Detect which cell encompasses the target text, then output its (X, Y) center coordinate. 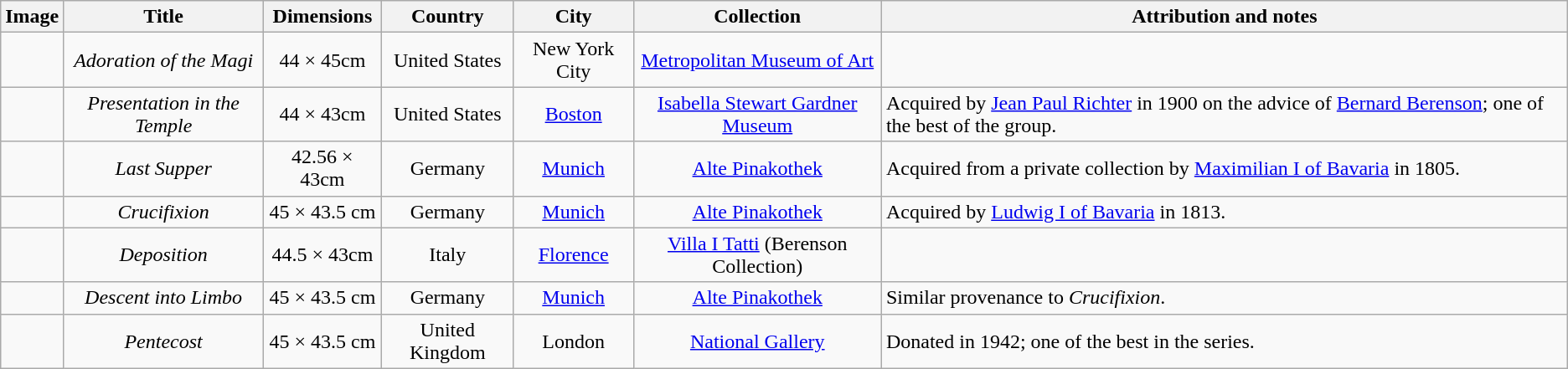
United Kingdom (447, 341)
44 × 43cm (322, 114)
Boston (573, 114)
Deposition (164, 254)
London (573, 341)
Florence (573, 254)
Country (447, 17)
Crucifixion (164, 212)
42.56 × 43cm (322, 169)
Descent into Limbo (164, 298)
Last Supper (164, 169)
Villa I Tatti (Berenson Collection) (757, 254)
Metropolitan Museum of Art (757, 60)
City (573, 17)
New York City (573, 60)
National Gallery (757, 341)
Presentation in the Temple (164, 114)
Acquired by Jean Paul Richter in 1900 on the advice of Bernard Berenson; one of the best of the group. (1225, 114)
Title (164, 17)
Acquired by Ludwig I of Bavaria in 1813. (1225, 212)
Dimensions (322, 17)
Acquired from a private collection by Maximilian I of Bavaria in 1805. (1225, 169)
Isabella Stewart Gardner Museum (757, 114)
Pentecost (164, 341)
Similar provenance to Crucifixion. (1225, 298)
44.5 × 43cm (322, 254)
Adoration of the Magi (164, 60)
Donated in 1942; one of the best in the series. (1225, 341)
Collection (757, 17)
Image (32, 17)
Attribution and notes (1225, 17)
44 × 45cm (322, 60)
Italy (447, 254)
